Determine the [X, Y] coordinate at the center of the cell enclosing the given text.  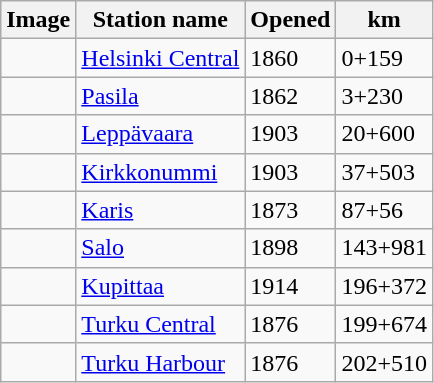
1898 [290, 248]
202+510 [384, 362]
20+600 [384, 134]
1862 [290, 96]
143+981 [384, 248]
199+674 [384, 324]
3+230 [384, 96]
Leppävaara [160, 134]
Turku Central [160, 324]
Helsinki Central [160, 58]
196+372 [384, 286]
Salo [160, 248]
1873 [290, 210]
Karis [160, 210]
1914 [290, 286]
Kirkkonummi [160, 172]
km [384, 20]
Station name [160, 20]
Turku Harbour [160, 362]
Opened [290, 20]
Image [38, 20]
37+503 [384, 172]
Pasila [160, 96]
0+159 [384, 58]
1860 [290, 58]
Kupittaa [160, 286]
87+56 [384, 210]
